Search for the cell housing the specified text and yield its (X, Y) center coordinate. 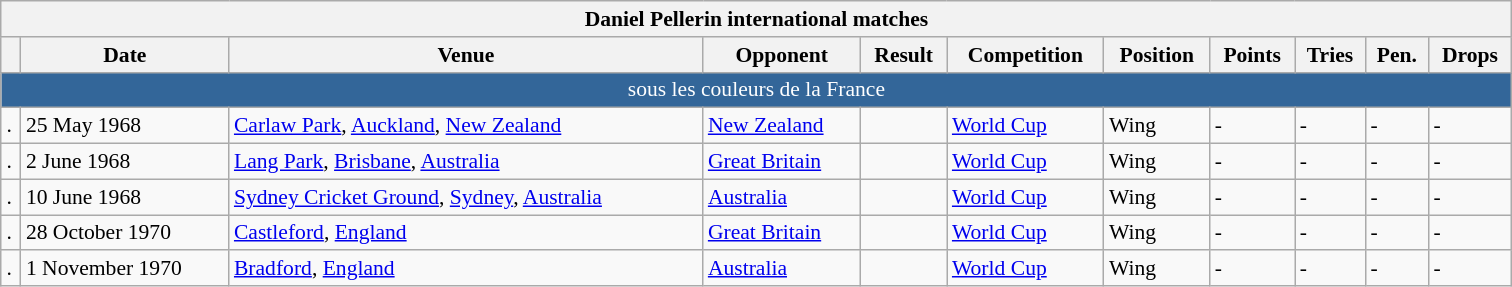
Carlaw Park, Auckland, New Zealand (466, 126)
Drops (1470, 55)
1 November 1970 (125, 269)
Pen. (1396, 55)
sous les couleurs de la France (756, 90)
25 May 1968 (125, 126)
Position (1157, 55)
Points (1252, 55)
Competition (1026, 55)
Date (125, 55)
Opponent (782, 55)
28 October 1970 (125, 233)
2 June 1968 (125, 162)
Lang Park, Brisbane, Australia (466, 162)
10 June 1968 (125, 197)
New Zealand (782, 126)
Bradford, England (466, 269)
Venue (466, 55)
Tries (1330, 55)
Castleford, England (466, 233)
Sydney Cricket Ground, Sydney, Australia (466, 197)
Daniel Pellerin international matches (756, 19)
Result (904, 55)
